Detect which cell encompasses the target text, then output its (x, y) center coordinate. 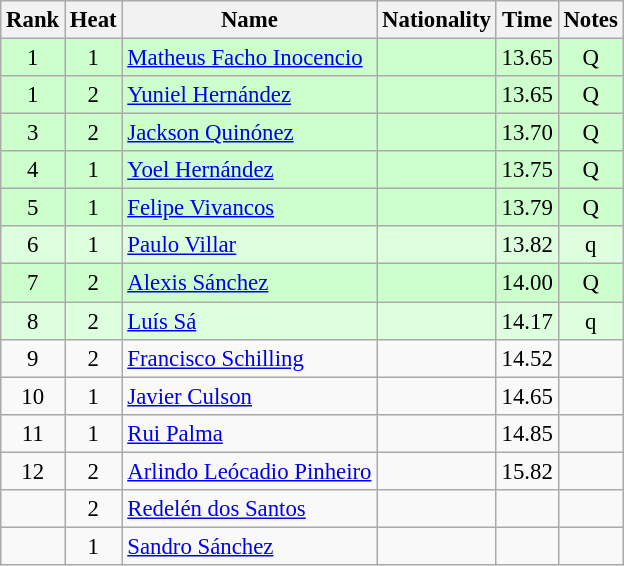
14.17 (527, 321)
Redelén dos Santos (250, 509)
Matheus Facho Inocencio (250, 58)
13.79 (527, 208)
Javier Culson (250, 396)
Heat (94, 20)
14.65 (527, 396)
Alexis Sánchez (250, 283)
Nationality (436, 20)
5 (33, 208)
14.52 (527, 358)
Rui Palma (250, 433)
Jackson Quinónez (250, 133)
10 (33, 396)
4 (33, 170)
Time (527, 20)
Yoel Hernández (250, 170)
13.82 (527, 245)
Notes (590, 20)
14.85 (527, 433)
7 (33, 283)
Luís Sá (250, 321)
13.70 (527, 133)
Felipe Vivancos (250, 208)
11 (33, 433)
Sandro Sánchez (250, 546)
13.75 (527, 170)
3 (33, 133)
12 (33, 471)
Rank (33, 20)
Paulo Villar (250, 245)
9 (33, 358)
Name (250, 20)
Francisco Schilling (250, 358)
Yuniel Hernández (250, 95)
15.82 (527, 471)
14.00 (527, 283)
Arlindo Leócadio Pinheiro (250, 471)
8 (33, 321)
6 (33, 245)
